Determine the [X, Y] coordinate at the center of the cell enclosing the given text.  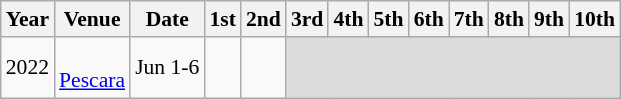
8th [509, 19]
Jun 1-6 [167, 68]
1st [222, 19]
Pescara [92, 68]
6th [429, 19]
2nd [264, 19]
4th [348, 19]
10th [594, 19]
5th [388, 19]
3rd [308, 19]
Date [167, 19]
9th [549, 19]
7th [469, 19]
Venue [92, 19]
Year [28, 19]
2022 [28, 68]
